Pinpoint the cell where the given text exists, returning its (x, y) midpoint coordinate. 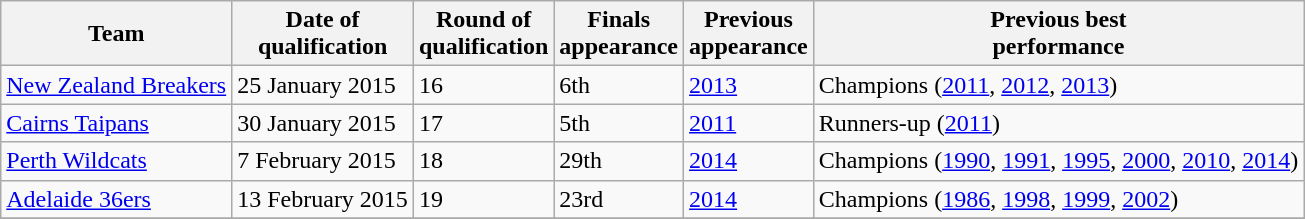
Cairns Taipans (116, 123)
23rd (619, 199)
18 (483, 161)
13 February 2015 (323, 199)
Team (116, 34)
Champions (1986, 1998, 1999, 2002) (1058, 199)
30 January 2015 (323, 123)
Previousappearance (749, 34)
Previous bestperformance (1058, 34)
16 (483, 85)
Runners-up (2011) (1058, 123)
Champions (2011, 2012, 2013) (1058, 85)
New Zealand Breakers (116, 85)
2013 (749, 85)
Perth Wildcats (116, 161)
19 (483, 199)
5th (619, 123)
Finalsappearance (619, 34)
6th (619, 85)
Adelaide 36ers (116, 199)
Round ofqualification (483, 34)
Date ofqualification (323, 34)
7 February 2015 (323, 161)
25 January 2015 (323, 85)
Champions (1990, 1991, 1995, 2000, 2010, 2014) (1058, 161)
29th (619, 161)
2011 (749, 123)
17 (483, 123)
